Locate the cell with the specified text and output its [x, y] center coordinate. 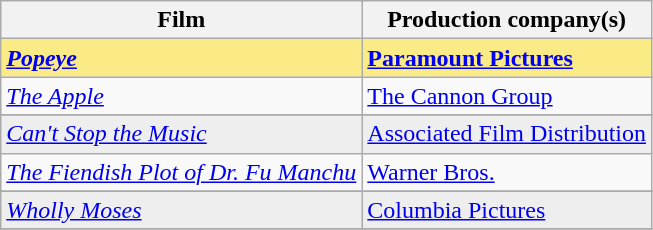
Columbia Pictures [507, 210]
The Apple [182, 96]
Popeye [182, 58]
Paramount Pictures [507, 58]
The Fiendish Plot of Dr. Fu Manchu [182, 172]
Production company(s) [507, 20]
Associated Film Distribution [507, 134]
The Cannon Group [507, 96]
Film [182, 20]
Wholly Moses [182, 210]
Warner Bros. [507, 172]
Can't Stop the Music [182, 134]
